Output the [X, Y] coordinate of the center of the cell containing the given text.  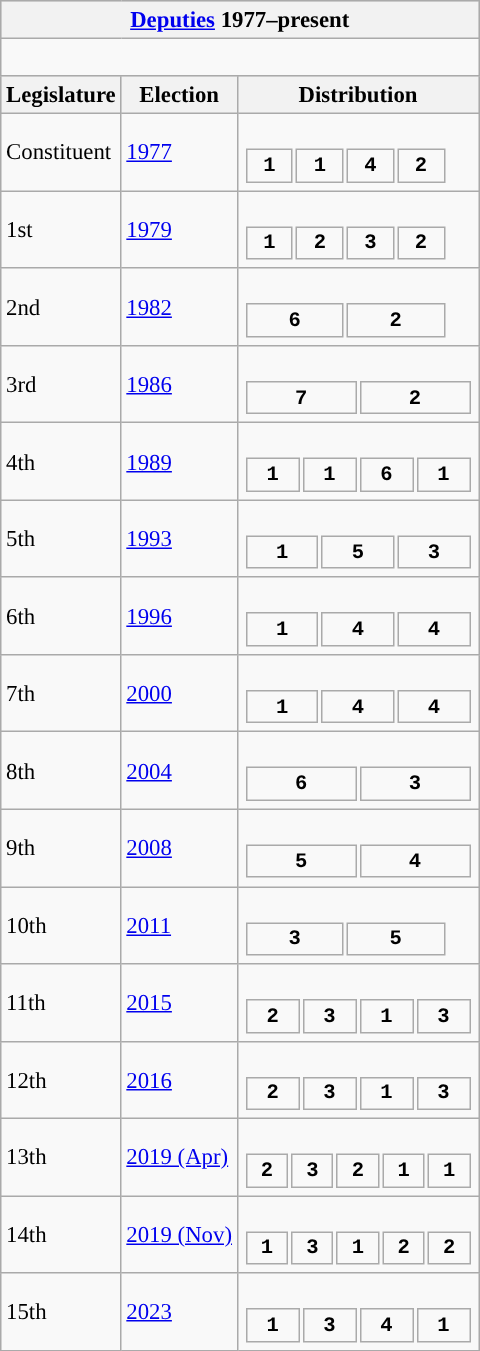
4th [61, 462]
1982 [179, 306]
2023 [179, 1312]
1 3 4 1 [358, 1312]
2nd [61, 306]
Legislature [61, 95]
Deputies 1977–present [240, 20]
1st [61, 230]
8th [61, 770]
1 1 6 1 [358, 462]
12th [61, 1080]
9th [61, 848]
5 4 [358, 848]
2000 [179, 694]
1 2 3 2 [358, 230]
7th [61, 694]
2004 [179, 770]
11th [61, 1002]
1993 [179, 538]
2008 [179, 848]
1979 [179, 230]
2019 (Apr) [179, 1158]
1989 [179, 462]
2011 [179, 926]
1 3 1 2 2 [358, 1234]
Constituent [61, 152]
15th [61, 1312]
2015 [179, 1002]
6 3 [358, 770]
Election [179, 95]
1986 [179, 384]
7 2 [358, 384]
Distribution [358, 95]
5th [61, 538]
3rd [61, 384]
6th [61, 616]
1977 [179, 152]
13th [61, 1158]
6 2 [358, 306]
2016 [179, 1080]
1 5 3 [358, 538]
2019 (Nov) [179, 1234]
7 [302, 398]
1996 [179, 616]
2 3 2 1 1 [358, 1158]
10th [61, 926]
1 1 4 2 [358, 152]
3 5 [358, 926]
14th [61, 1234]
